Scan for the cell matching the given text and deliver its (x, y) coordinate at center. 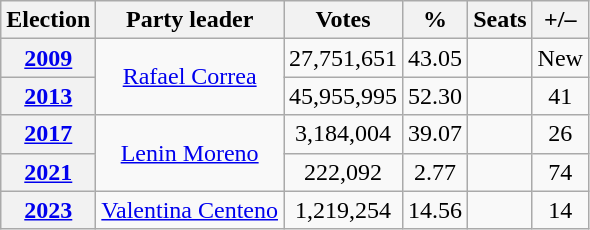
39.07 (436, 134)
26 (560, 134)
1,219,254 (344, 210)
Lenin Moreno (190, 153)
2021 (48, 172)
New (560, 58)
27,751,651 (344, 58)
3,184,004 (344, 134)
Rafael Correa (190, 77)
52.30 (436, 96)
+/– (560, 20)
222,092 (344, 172)
% (436, 20)
2.77 (436, 172)
Party leader (190, 20)
74 (560, 172)
2013 (48, 96)
Seats (500, 20)
Votes (344, 20)
2017 (48, 134)
45,955,995 (344, 96)
43.05 (436, 58)
14 (560, 210)
Valentina Centeno (190, 210)
41 (560, 96)
14.56 (436, 210)
2023 (48, 210)
2009 (48, 58)
Election (48, 20)
